Provide the [x, y] coordinate of the cell's center where the given text is located.  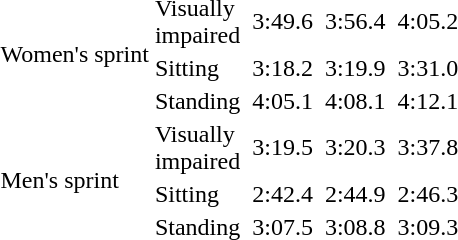
3:18.2 [283, 68]
3:19.9 [355, 68]
3:19.5 [283, 148]
Standing [197, 101]
4:08.1 [355, 101]
2:42.4 [283, 194]
3:20.3 [355, 148]
2:44.9 [355, 194]
Visuallyimpaired [197, 148]
4:05.1 [283, 101]
